Capture the cell that displays the provided text and extract its [X, Y] central coordinate. 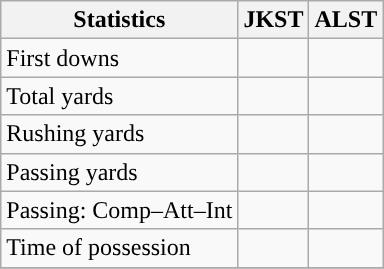
Time of possession [120, 248]
ALST [346, 20]
Passing yards [120, 172]
JKST [274, 20]
Statistics [120, 20]
Total yards [120, 96]
Rushing yards [120, 134]
First downs [120, 58]
Passing: Comp–Att–Int [120, 210]
